From the cell containing the given text, extract its center point as (x, y) coordinate. 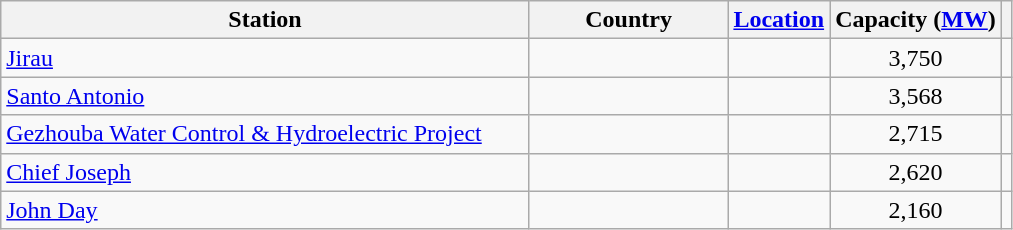
2,620 (916, 172)
Country (628, 20)
Station (266, 20)
3,750 (916, 58)
Santo Antonio (266, 96)
Gezhouba Water Control & Hydroelectric Project (266, 134)
Chief Joseph (266, 172)
2,715 (916, 134)
3,568 (916, 96)
2,160 (916, 210)
John Day (266, 210)
Location (779, 20)
Capacity (MW) (916, 20)
Jirau (266, 58)
